Extract the [x, y] coordinate from the center of the cell holding the provided text.  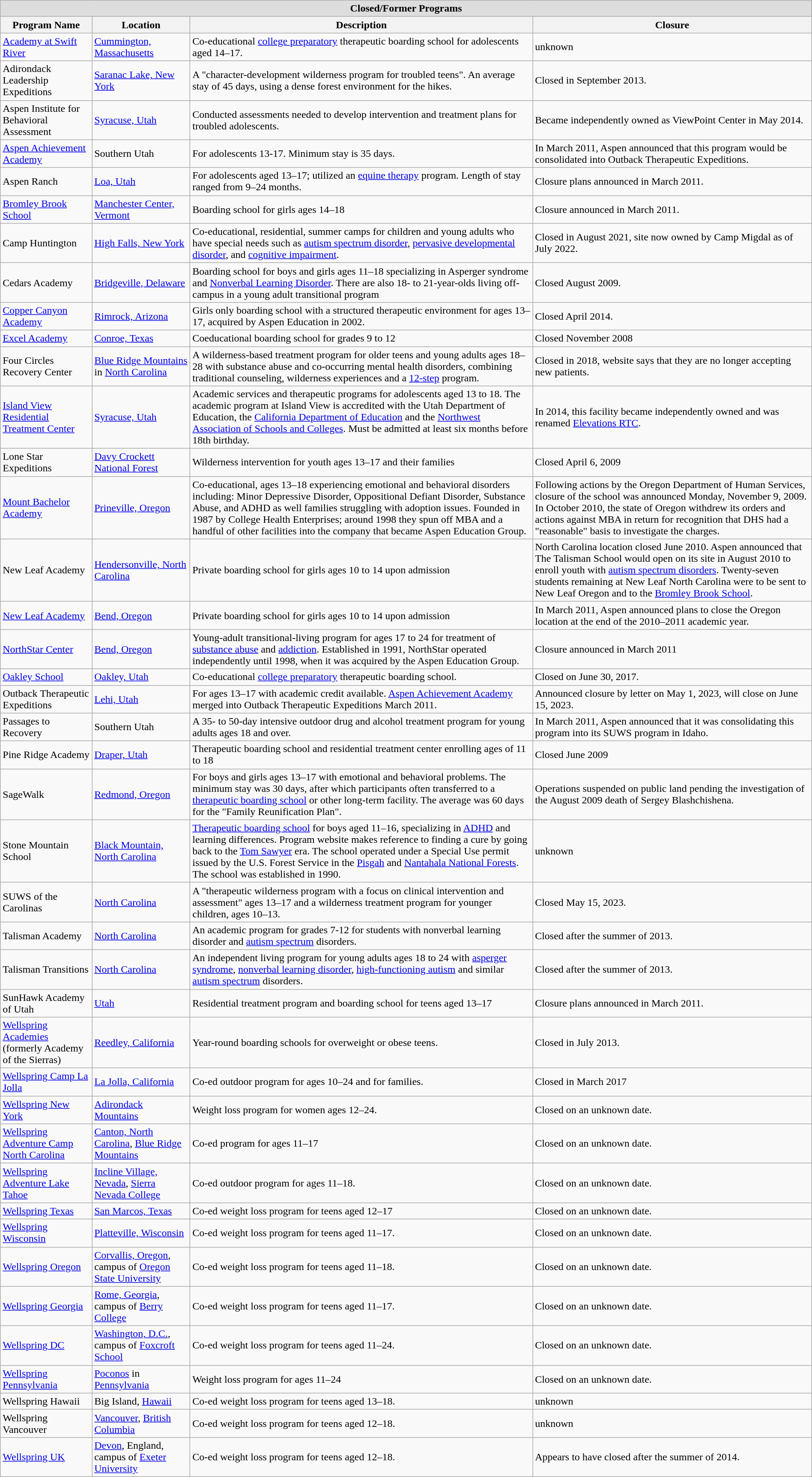
Closed May 15, 2023. [672, 902]
Coeducational boarding school for grades 9 to 12 [361, 338]
Bridgeville, Delaware [141, 282]
Co-ed outdoor program for ages 10–24 and for families. [361, 1082]
Loa, Utah [141, 182]
Closed in March 2017 [672, 1082]
Wellspring UK [46, 1457]
Operations suspended on public land pending the investigation of the August 2009 death of Sergey Blashchishena. [672, 794]
Conroe, Texas [141, 338]
Aspen Institute for Behavioral Assessment [46, 120]
Wellspring Vancouver [46, 1423]
Big Island, Hawaii [141, 1401]
Copper Canyon Academy [46, 316]
Talisman Academy [46, 936]
Announced closure by letter on May 1, 2023, will close on June 15, 2023. [672, 699]
Closed on June 30, 2017. [672, 677]
SunHawk Academy of Utah [46, 1003]
Girls only boarding school with a structured therapeutic environment for ages 13–17, acquired by Aspen Education in 2002. [361, 316]
For adolescents 13-17. Minimum stay is 35 days. [361, 153]
Reedley, California [141, 1043]
Manchester Center, Vermont [141, 209]
Closure announced in March 2011 [672, 649]
Closed August 2009. [672, 282]
Closed April 2014. [672, 316]
Adirondack Leadership Expeditions [46, 81]
Pine Ridge Academy [46, 755]
Bromley Brook School [46, 209]
Canton, North Carolina, Blue Ridge Mountains [141, 1144]
In March 2011, Aspen announced that it was consolidating this program into its SUWS program in Idaho. [672, 727]
Co-ed weight loss program for teens aged 13–18. [361, 1401]
Co-ed weight loss program for teens aged 11–18. [361, 1267]
Utah [141, 1003]
Blue Ridge Mountains in North Carolina [141, 366]
Black Mountain, North Carolina [141, 851]
Year-round boarding schools for overweight or obese teens. [361, 1043]
Rimrock, Arizona [141, 316]
Wellspring Adventure Camp North Carolina [46, 1144]
Draper, Utah [141, 755]
Closed in September 2013. [672, 81]
In March 2011, Aspen announced plans to close the Oregon location at the end of the 2010–2011 academic year. [672, 615]
Prineville, Oregon [141, 508]
Devon, England, campus of Exeter University [141, 1457]
Wellspring DC [46, 1345]
Aspen Ranch [46, 182]
Weight loss program for women ages 12–24. [361, 1110]
Wellspring Adventure Lake Tahoe [46, 1183]
Wellspring Wisconsin [46, 1233]
Appears to have closed after the summer of 2014. [672, 1457]
San Marcos, Texas [141, 1211]
Description [361, 25]
Stone Mountain School [46, 851]
Redmond, Oregon [141, 794]
Closed in July 2013. [672, 1043]
Wellspring Oregon [46, 1267]
Closure [672, 25]
Co-educational college preparatory therapeutic boarding school. [361, 677]
Co-ed weight loss program for teens aged 12–17 [361, 1211]
Adirondack Mountains [141, 1110]
Talisman Transitions [46, 969]
A 35- to 50-day intensive outdoor drug and alcohol treatment program for young adults ages 18 and over. [361, 727]
Academy at Swift River [46, 47]
Wellspring Pennsylvania [46, 1379]
Aspen Achievement Academy [46, 153]
For ages 13–17 with academic credit available. Aspen Achievement Academy merged into Outback Therapeutic Expeditions March 2011. [361, 699]
Closed April 6, 2009 [672, 463]
SageWalk [46, 794]
Location [141, 25]
For adolescents aged 13–17; utilized an equine therapy program. Length of stay ranged from 9–24 months. [361, 182]
Lone Star Expeditions [46, 463]
In March 2011, Aspen announced that this program would be consolidated into Outback Therapeutic Expeditions. [672, 153]
Corvallis, Oregon, campus of Oregon State University [141, 1267]
Co-ed outdoor program for ages 11–18. [361, 1183]
Closed in 2018, website says that they are no longer accepting new patients. [672, 366]
Camp Huntington [46, 243]
Rome, Georgia, campus of Berry College [141, 1306]
Closure announced in March 2011. [672, 209]
Outback Therapeutic Expeditions [46, 699]
Oakley, Utah [141, 677]
Wellspring Georgia [46, 1306]
Cedars Academy [46, 282]
Co-ed program for ages 11–17 [361, 1144]
Washington, D.C., campus of Foxcroft School [141, 1345]
Lehi, Utah [141, 699]
Wellspring Academies (formerly Academy of the Sierras) [46, 1043]
Wilderness intervention for youth ages 13–17 and their families [361, 463]
NorthStar Center [46, 649]
Wellspring Hawaii [46, 1401]
An academic program for grades 7-12 for students with nonverbal learning disorder and autism spectrum disorders. [361, 936]
Closed/Former Programs [406, 9]
Closed November 2008 [672, 338]
Oakley School [46, 677]
Hendersonville, North Carolina [141, 570]
Excel Academy [46, 338]
Wellspring Camp La Jolla [46, 1082]
Therapeutic boarding school and residential treatment center enrolling ages of 11 to 18 [361, 755]
Weight loss program for ages 11–24 [361, 1379]
Incline Village, Nevada, Sierra Nevada College [141, 1183]
In 2014, this facility became independently owned and was renamed Elevations RTC. [672, 417]
Island View Residential Treatment Center [46, 417]
Boarding school for girls ages 14–18 [361, 209]
Mount Bachelor Academy [46, 508]
Cummington, Massachusetts [141, 47]
Wellspring New York [46, 1110]
A "character-development wilderness program for troubled teens". An average stay of 45 days, using a dense forest environment for the hikes. [361, 81]
Closed June 2009 [672, 755]
Passages to Recovery [46, 727]
La Jolla, California [141, 1082]
SUWS of the Carolinas [46, 902]
Davy Crockett National Forest [141, 463]
Program Name [46, 25]
Platteville, Wisconsin [141, 1233]
Residential treatment program and boarding school for teens aged 13–17 [361, 1003]
Poconos in Pennsylvania [141, 1379]
Co-educational college preparatory therapeutic boarding school for adolescents aged 14–17. [361, 47]
Four Circles Recovery Center [46, 366]
Conducted assessments needed to develop intervention and treatment plans for troubled adolescents. [361, 120]
Saranac Lake, New York [141, 81]
Co-ed weight loss program for teens aged 11–24. [361, 1345]
Vancouver, British Columbia [141, 1423]
Wellspring Texas [46, 1211]
Closed in August 2021, site now owned by Camp Migdal as of July 2022. [672, 243]
High Falls, New York [141, 243]
Became independently owned as ViewPoint Center in May 2014. [672, 120]
